For the text-containing cell, return its midpoint in [x, y] coordinate format. 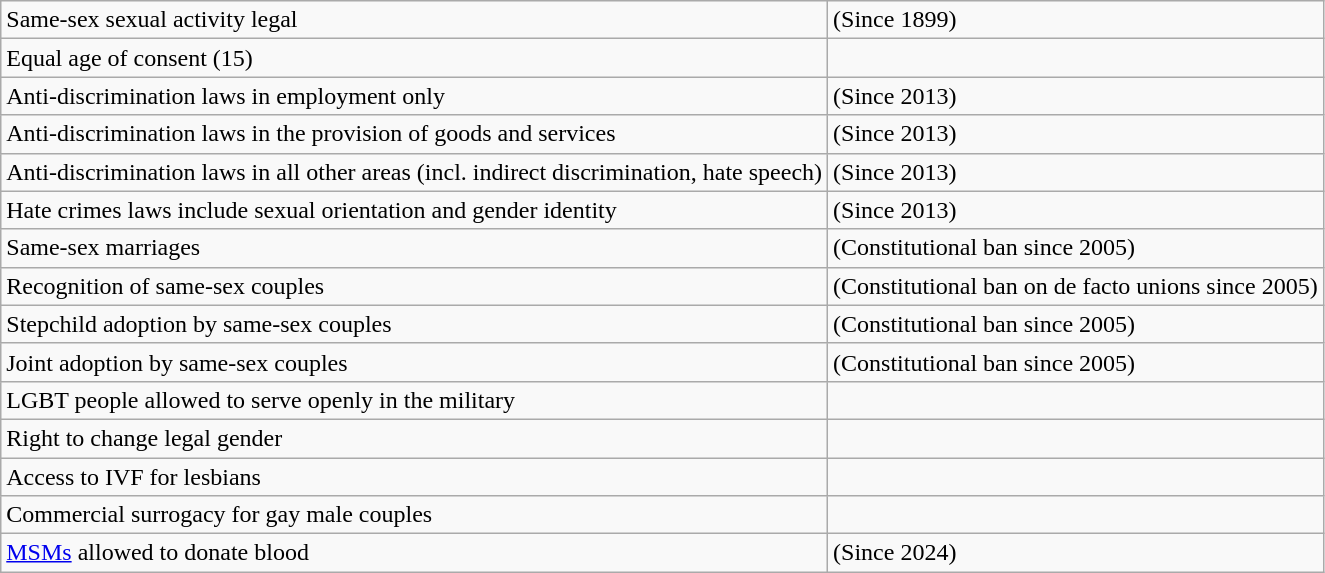
Same-sex marriages [414, 248]
(Since 1899) [1076, 20]
Access to IVF for lesbians [414, 477]
Anti-discrimination laws in all other areas (incl. indirect discrimination, hate speech) [414, 172]
Same-sex sexual activity legal [414, 20]
LGBT people allowed to serve openly in the military [414, 400]
Hate crimes laws include sexual orientation and gender identity [414, 210]
(Since 2024) [1076, 553]
Anti-discrimination laws in the provision of goods and services [414, 134]
MSMs allowed to donate blood [414, 553]
Commercial surrogacy for gay male couples [414, 515]
Recognition of same-sex couples [414, 286]
Stepchild adoption by same-sex couples [414, 324]
Right to change legal gender [414, 438]
Equal age of consent (15) [414, 58]
(Constitutional ban on de facto unions since 2005) [1076, 286]
Joint adoption by same-sex couples [414, 362]
Anti-discrimination laws in employment only [414, 96]
